Determine the [x, y] coordinate at the center of the cell enclosing the given text.  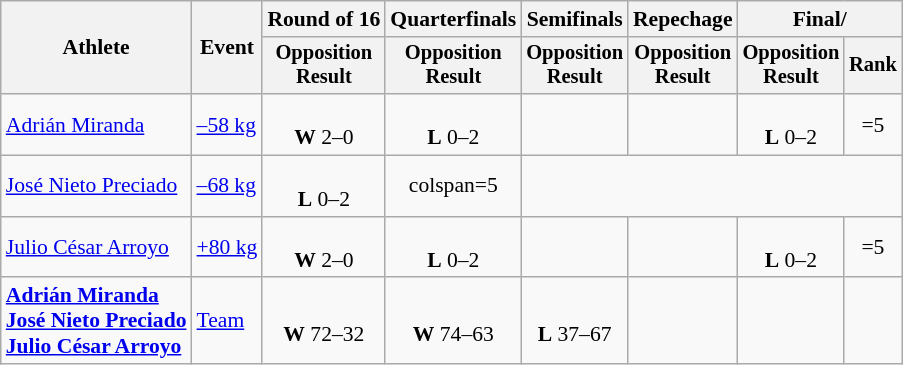
Quarterfinals [453, 19]
–58 kg [228, 124]
–68 kg [228, 186]
Final/ [820, 19]
Adrián Miranda José Nieto Preciado Julio César Arroyo [96, 322]
Repechage [683, 19]
Round of 16 [324, 19]
Event [228, 48]
+80 kg [228, 248]
L 37–67 [574, 322]
Rank [873, 66]
Adrián Miranda [96, 124]
Julio César Arroyo [96, 248]
Athlete [96, 48]
Team [228, 322]
W 74–63 [453, 322]
Semifinals [574, 19]
colspan=5 [453, 186]
W 72–32 [324, 322]
José Nieto Preciado [96, 186]
